Output the [x, y] coordinate of the center of the cell containing the given text.  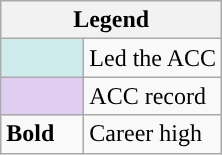
Legend [112, 20]
Career high [153, 134]
Led the ACC [153, 58]
ACC record [153, 96]
Bold [42, 134]
